For the text-containing cell, return its midpoint in (X, Y) coordinate format. 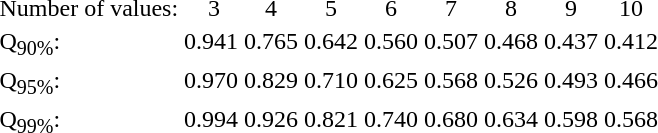
0.710 (332, 83)
0.941 (212, 44)
0.765 (272, 44)
0.829 (272, 83)
0.560 (392, 44)
0.437 (572, 44)
0.642 (332, 44)
0.507 (452, 44)
0.568 (452, 83)
0.526 (512, 83)
0.468 (512, 44)
0.625 (392, 83)
0.970 (212, 83)
0.493 (572, 83)
